Identify which cell holds the provided text, then report its (X, Y) central coordinate. 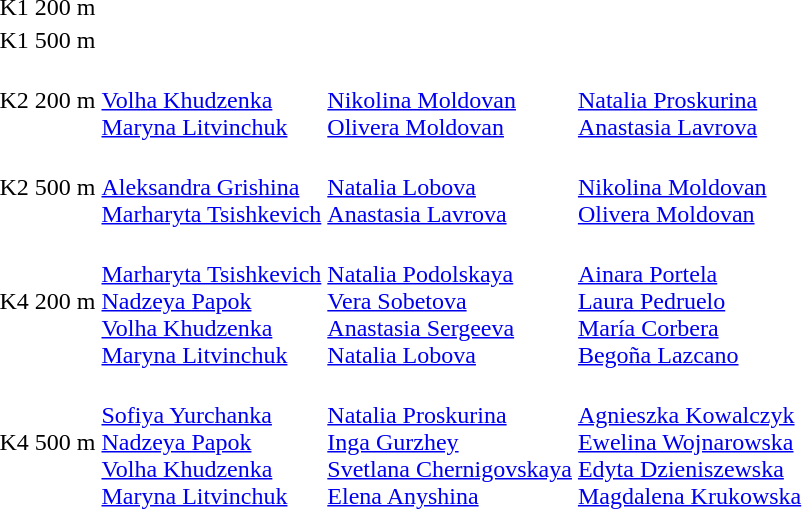
Natalia LobovaAnastasia Lavrova (450, 187)
Natalia ProskurinaAnastasia Lavrova (689, 100)
Marharyta TsishkevichNadzeya PapokVolha KhudzenkaMaryna Litvinchuk (212, 301)
Aleksandra GrishinaMarharyta Tsishkevich (212, 187)
Natalia PodolskayaVera SobetovaAnastasia SergeevaNatalia Lobova (450, 301)
Volha KhudzenkaMaryna Litvinchuk (212, 100)
Ainara PortelaLaura PedrueloMaría CorberaBegoña Lazcano (689, 301)
